Return the (x, y) coordinate for the center point of the cell that contains the specified text.  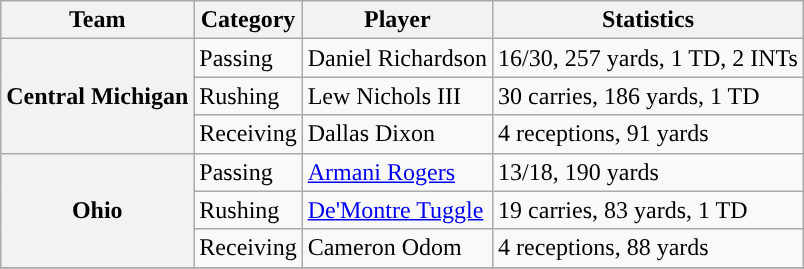
Armani Rogers (397, 172)
13/18, 190 yards (648, 172)
Cameron Odom (397, 248)
Category (248, 20)
De'Montre Tuggle (397, 210)
Statistics (648, 20)
Dallas Dixon (397, 134)
Team (98, 20)
Player (397, 20)
19 carries, 83 yards, 1 TD (648, 210)
30 carries, 186 yards, 1 TD (648, 96)
Ohio (98, 210)
4 receptions, 91 yards (648, 134)
Central Michigan (98, 96)
4 receptions, 88 yards (648, 248)
Lew Nichols III (397, 96)
16/30, 257 yards, 1 TD, 2 INTs (648, 58)
Daniel Richardson (397, 58)
